Return the [x, y] coordinate for the center point of the cell that contains the specified text.  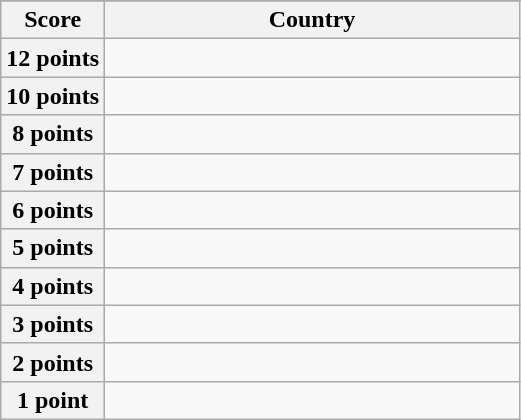
10 points [53, 96]
4 points [53, 286]
12 points [53, 58]
1 point [53, 400]
5 points [53, 248]
7 points [53, 172]
8 points [53, 134]
6 points [53, 210]
Score [53, 20]
3 points [53, 324]
2 points [53, 362]
Country [312, 20]
